Provide the [X, Y] coordinate of the cell's center where the given text is located.  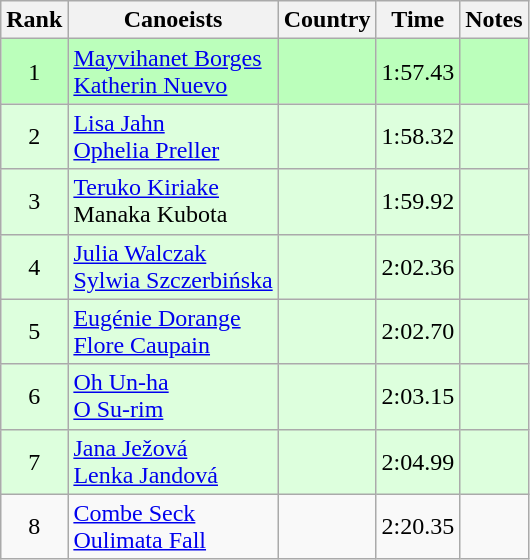
1:59.92 [418, 202]
8 [34, 526]
1:58.32 [418, 136]
2:02.70 [418, 332]
Teruko KiriakeManaka Kubota [173, 202]
Eugénie DorangeFlore Caupain [173, 332]
Country [327, 20]
Canoeists [173, 20]
Time [418, 20]
2 [34, 136]
7 [34, 462]
Rank [34, 20]
Oh Un-haO Su-rim [173, 396]
3 [34, 202]
6 [34, 396]
2:20.35 [418, 526]
5 [34, 332]
4 [34, 266]
Notes [494, 20]
Combe SeckOulimata Fall [173, 526]
Julia WalczakSylwia Szczerbińska [173, 266]
1:57.43 [418, 72]
2:04.99 [418, 462]
2:02.36 [418, 266]
Mayvihanet BorgesKatherin Nuevo [173, 72]
Jana JežováLenka Jandová [173, 462]
1 [34, 72]
2:03.15 [418, 396]
Lisa JahnOphelia Preller [173, 136]
